Identify which cell holds the provided text, then report its [x, y] central coordinate. 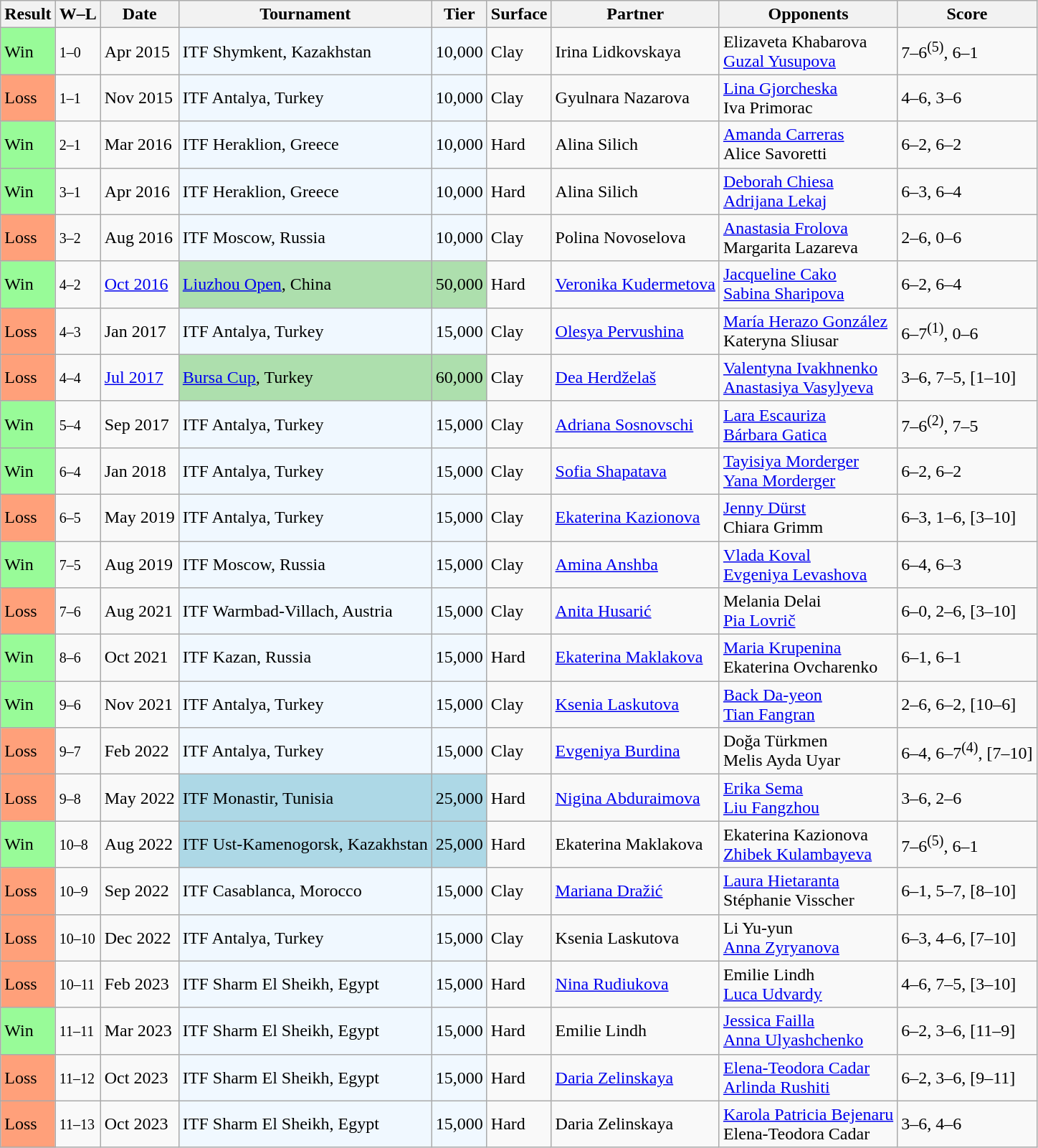
Mariana Dražić [635, 891]
6–2, 3–6, [11–9] [967, 1031]
6–3, 6–4 [967, 191]
Jul 2017 [139, 377]
6–2, 3–6, [9–11] [967, 1077]
ITF Shymkent, Kazakhstan [305, 52]
Aug 2022 [139, 845]
Apr 2016 [139, 191]
60,000 [459, 377]
4–4 [77, 377]
6–1, 6–1 [967, 658]
Olesya Pervushina [635, 331]
ITF Kazan, Russia [305, 658]
Melania Delai Pia Lovrič [808, 611]
Jessica Failla Anna Ulyashchenko [808, 1031]
4–3 [77, 331]
1–1 [77, 98]
Jan 2017 [139, 331]
3–6, 4–6 [967, 1124]
Feb 2023 [139, 984]
Li Yu-yun Anna Zyryanova [808, 938]
Mar 2016 [139, 145]
Deborah Chiesa Adrijana Lekaj [808, 191]
9–7 [77, 751]
ITF Warmbad-Villach, Austria [305, 611]
Apr 2015 [139, 52]
10–10 [77, 938]
6–4, 6–3 [967, 564]
1–0 [77, 52]
3–6, 7–5, [1–10] [967, 377]
Maria Krupenina Ekaterina Ovcharenko [808, 658]
Emilie Lindh [635, 1031]
Dea Herdželaš [635, 377]
7–6(2), 7–5 [967, 424]
Lara Escauriza Bárbara Gatica [808, 424]
11–13 [77, 1124]
Doğa Türkmen Melis Ayda Uyar [808, 751]
Ekaterina Kazionova Zhibek Kulambayeva [808, 845]
Amina Anshba [635, 564]
9–8 [77, 797]
6–3, 4–6, [7–10] [967, 938]
Dec 2022 [139, 938]
Ekaterina Kazionova [635, 518]
Anastasia Frolova Margarita Lazareva [808, 238]
6–4 [77, 470]
Jacqueline Cako Sabina Sharipova [808, 284]
Jan 2018 [139, 470]
4–2 [77, 284]
7–5 [77, 564]
Bursa Cup, Turkey [305, 377]
3–1 [77, 191]
4–6, 3–6 [967, 98]
María Herazo González Kateryna Sliusar [808, 331]
Valentyna Ivakhnenko Anastasiya Vasylyeva [808, 377]
Oct 2016 [139, 284]
May 2022 [139, 797]
10–11 [77, 984]
3–6, 2–6 [967, 797]
Jenny Dürst Chiara Grimm [808, 518]
Nigina Abduraimova [635, 797]
3–2 [77, 238]
Tayisiya Morderger Yana Morderger [808, 470]
Nina Rudiukova [635, 984]
Partner [635, 14]
Irina Lidkovskaya [635, 52]
Veronika Kudermetova [635, 284]
Vlada Koval Evgeniya Levashova [808, 564]
4–6, 7–5, [3–10] [967, 984]
2–1 [77, 145]
ITF Ust-Kamenogorsk, Kazakhstan [305, 845]
Score [967, 14]
2–6, 6–2, [10–6] [967, 704]
Aug 2019 [139, 564]
Sep 2017 [139, 424]
Evgeniya Burdina [635, 751]
5–4 [77, 424]
Nov 2021 [139, 704]
Karola Patricia Bejenaru Elena-Teodora Cadar [808, 1124]
Mar 2023 [139, 1031]
11–12 [77, 1077]
Laura Hietaranta Stéphanie Visscher [808, 891]
2–6, 0–6 [967, 238]
7–6 [77, 611]
Erika Sema Liu Fangzhou [808, 797]
Nov 2015 [139, 98]
W–L [77, 14]
ITF Casablanca, Morocco [305, 891]
6–4, 6–7(4), [7–10] [967, 751]
6–1, 5–7, [8–10] [967, 891]
May 2019 [139, 518]
10–9 [77, 891]
Amanda Carreras Alice Savoretti [808, 145]
Elizaveta Khabarova Guzal Yusupova [808, 52]
Gyulnara Nazarova [635, 98]
Liuzhou Open, China [305, 284]
Tournament [305, 14]
Sofia Shapatava [635, 470]
6–5 [77, 518]
Opponents [808, 14]
ITF Monastir, Tunisia [305, 797]
Emilie Lindh Luca Udvardy [808, 984]
Sep 2022 [139, 891]
Date [139, 14]
Oct 2021 [139, 658]
Aug 2021 [139, 611]
9–6 [77, 704]
10–8 [77, 845]
Result [28, 14]
8–6 [77, 658]
11–11 [77, 1031]
6–2, 6–4 [967, 284]
Feb 2022 [139, 751]
Anita Husarić [635, 611]
6–7(1), 0–6 [967, 331]
Aug 2016 [139, 238]
Lina Gjorcheska Iva Primorac [808, 98]
Elena-Teodora Cadar Arlinda Rushiti [808, 1077]
6–3, 1–6, [3–10] [967, 518]
Polina Novoselova [635, 238]
Tier [459, 14]
50,000 [459, 284]
6–0, 2–6, [3–10] [967, 611]
Adriana Sosnovschi [635, 424]
Back Da-yeon Tian Fangran [808, 704]
Surface [519, 14]
